Pinpoint the cell where the given text exists, returning its [x, y] midpoint coordinate. 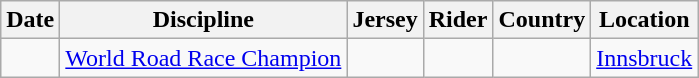
World Road Race Champion [204, 58]
Rider [458, 20]
Innsbruck [644, 58]
Date [30, 20]
Discipline [204, 20]
Country [542, 20]
Location [644, 20]
Jersey [385, 20]
